Output the (X, Y) coordinate of the center of the cell containing the given text.  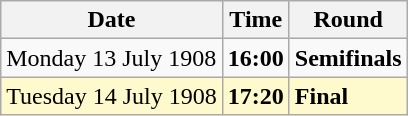
Final (348, 96)
17:20 (256, 96)
Tuesday 14 July 1908 (112, 96)
Round (348, 20)
Semifinals (348, 58)
Monday 13 July 1908 (112, 58)
16:00 (256, 58)
Date (112, 20)
Time (256, 20)
